Extract the (x, y) coordinate from the center of the cell holding the provided text.  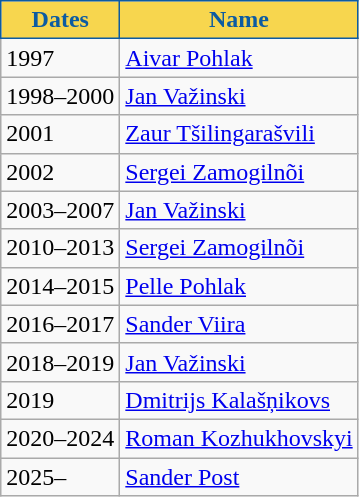
Name (239, 20)
2002 (60, 172)
2010–2013 (60, 248)
2016–2017 (60, 324)
Sander Post (239, 477)
Sander Viira (239, 324)
2014–2015 (60, 286)
2018–2019 (60, 362)
Aivar Pohlak (239, 58)
2019 (60, 400)
Dates (60, 20)
Pelle Pohlak (239, 286)
Dmitrijs Kalašņikovs (239, 400)
Zaur Tšilingarašvili (239, 134)
2003–2007 (60, 210)
2025– (60, 477)
2001 (60, 134)
1997 (60, 58)
1998–2000 (60, 96)
Roman Kozhukhovskyi (239, 438)
2020–2024 (60, 438)
